Find where the given text appears and provide that cell's center as [X, Y] coordinate. 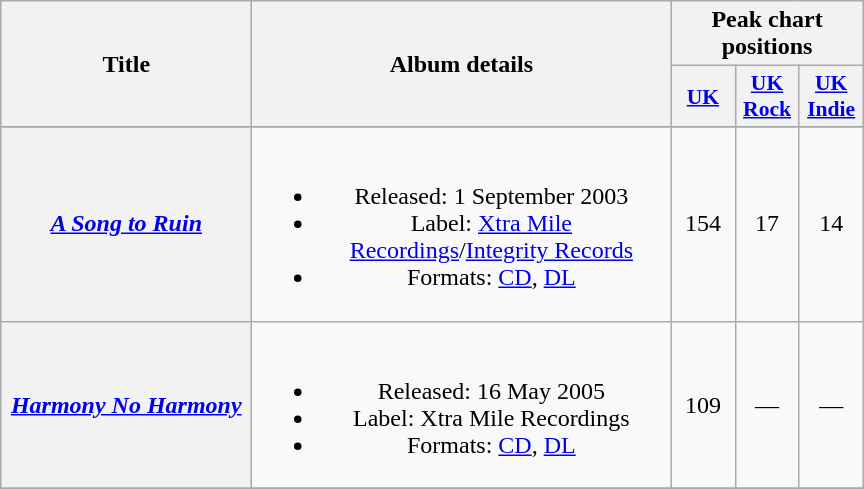
Released: 16 May 2005Label: Xtra Mile RecordingsFormats: CD, DL [462, 404]
Album details [462, 64]
A Song to Ruin [126, 224]
Released: 1 September 2003Label: Xtra Mile Recordings/Integrity RecordsFormats: CD, DL [462, 224]
UKRock [767, 96]
Peak chart positions [767, 34]
109 [703, 404]
17 [767, 224]
14 [831, 224]
154 [703, 224]
UK [703, 96]
Title [126, 64]
UKIndie [831, 96]
Harmony No Harmony [126, 404]
